Detect which cell encompasses the target text, then output its [x, y] center coordinate. 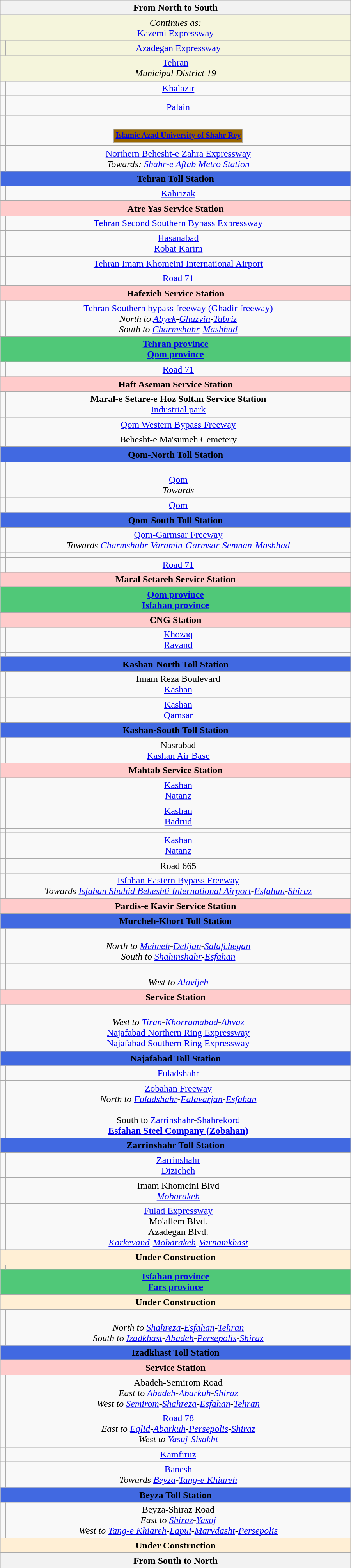
Khalazir [178, 88]
Qom [178, 505]
From North to South [175, 8]
Azadegan Expressway [178, 48]
CNG Station [175, 620]
Zobahan FreewayNorth to Fuladshahr-Falavarjan-EsfahanSouth to Zarrinshahr-ShahrekordEsfahan Steel Company (Zobahan) [178, 1109]
Fuladshahr [178, 1073]
Isfahan Eastern Bypass FreewayTowards Isfahan Shahid Beheshti International Airport-Esfahan-Shiraz [178, 886]
Kashan Qamsar [178, 710]
Qom-Garmsar FreewayTowards Charmshahr-Varamin-Garmsar-Semnan-Mashhad [178, 540]
West to Alavijeh [178, 977]
Kahrizak [178, 193]
Tehran Imam Khomeini International Airport [178, 264]
Imam Reza Boulevard Kashan [178, 684]
Murcheh-Khort Toll Station [175, 921]
Road 78East to Eqlid-Abarkuh-Persepolis-ShirazWest to Yasuj-Sisakht [178, 1429]
Mahtab Service Station [175, 770]
Behesht-e Ma'sumeh Cemetery [178, 439]
Tehran Toll Station [175, 178]
Zarrinshahr Dizicheh [178, 1165]
Qom-South Toll Station [175, 520]
Beyza Toll Station [175, 1495]
Continues as: Kazemi Expressway [175, 28]
Qom-North Toll Station [175, 454]
Maral-e Setare-e Hoz Soltan Service StationIndustrial park [178, 405]
North to Meimeh-Delijan-SalafcheganSouth to Shahinshahr-Esfahan [178, 946]
BaneshTowards Beyza-Tang-e Khiareh [178, 1475]
QomTowards [178, 480]
Haft Aseman Service Station [175, 384]
Izadkhast Toll Station [175, 1353]
Beyza-Shiraz Road East to Shiraz-YasujWest to Tang-e Khiareh-Lapui-Marvdasht-Persepolis [178, 1520]
Najafabad Toll Station [175, 1058]
Fulad Expressway Mo'allem Blvd. Azadegan Blvd.Karkevand-Mobarakeh-Varnamkhast [178, 1226]
North to Shahreza-Esfahan-TehranSouth to Izadkhast-Abadeh-Persepolis-Shiraz [178, 1327]
Tehran Second Southern Bypass Expressway [178, 223]
Atre Yas Service Station [175, 208]
Qom province Isfahan province [175, 600]
Northern Behesht-e Zahra ExpresswayTowards: Shahr-e Aftab Metro Station [178, 159]
Kashan-South Toll Station [175, 730]
Imam Khomeini BlvdMobarakeh [178, 1190]
Tehran province Qom province [175, 349]
Zarrinshahr Toll Station [175, 1145]
Nasrabad Kashan Air Base [178, 750]
Tehran Southern bypass freeway (Ghadir freeway)North to Abyek-Ghazvin-TabrizSouth to Charmshahr-Mashhad [178, 319]
Hasanabad Robat Karim [178, 244]
Qom Western Bypass Freeway [178, 425]
Kashan Badrud [178, 815]
Tehran Municipal District 19 [175, 68]
Kamfiruz [178, 1454]
Palain [178, 107]
Khozaq Ravand [178, 640]
From South to North [175, 1560]
Maral Setareh Service Station [175, 580]
Hafezieh Service Station [175, 293]
Isfahan province Fars province [175, 1282]
Abadeh-Semirom Road East to Abadeh-Abarkuh-ShirazWest to Semirom-Shahreza-Esfahan-Tehran [178, 1393]
West to Tiran-Khorramabad-Ahvaz Najafabad Northern Ring Expressway Najafabad Southern Ring Expressway [178, 1028]
Kashan-North Toll Station [175, 664]
Road 665 [178, 866]
Pardis-e Kavir Service Station [175, 906]
